Return [X, Y] of the center of cell containing provided text 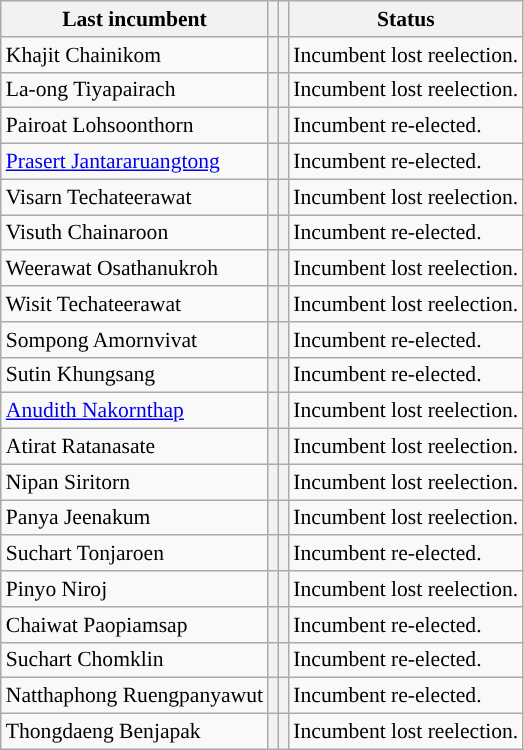
Visuth Chainaroon [134, 233]
Nipan Siritorn [134, 482]
La-ong Tiyapairach [134, 90]
Natthaphong Ruengpanyawut [134, 696]
Thongdaeng Benjapak [134, 732]
Last incumbent [134, 19]
Atirat Ratanasate [134, 447]
Sutin Khungsang [134, 375]
Khajit Chainikom [134, 55]
Chaiwat Paopiamsap [134, 625]
Wisit Techateerawat [134, 304]
Visarn Techateerawat [134, 197]
Anudith Nakornthap [134, 411]
Sompong Amornvivat [134, 340]
Suchart Chomklin [134, 660]
Suchart Tonjaroen [134, 554]
Pairoat Lohsoonthorn [134, 126]
Pinyo Niroj [134, 589]
Weerawat Osathanukroh [134, 269]
Panya Jeenakum [134, 518]
Prasert Jantararuangtong [134, 162]
Status [406, 19]
